Output the [x, y] coordinate of the center of the cell containing the given text.  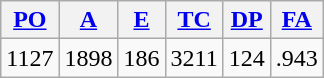
186 [142, 58]
FA [296, 20]
A [88, 20]
DP [246, 20]
TC [194, 20]
1898 [88, 58]
.943 [296, 58]
1127 [30, 58]
E [142, 20]
PO [30, 20]
3211 [194, 58]
124 [246, 58]
